Return [x, y] of the center of cell containing provided text 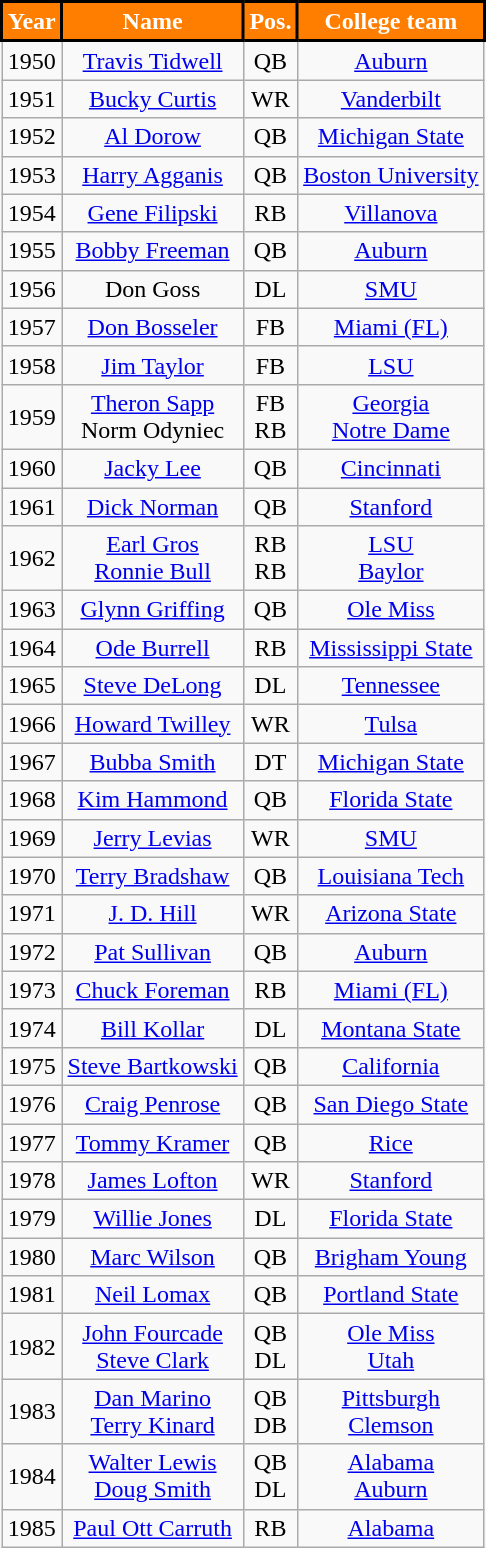
Paul Ott Carruth [152, 1528]
RBRB [270, 558]
1970 [32, 876]
Pos. [270, 22]
Dick Norman [152, 507]
1964 [32, 648]
1961 [32, 507]
1978 [32, 1181]
QBDB [270, 1412]
1954 [32, 213]
San Diego State [391, 1104]
Name [152, 22]
Earl GrosRonnie Bull [152, 558]
1981 [32, 1295]
Pat Sullivan [152, 952]
1955 [32, 251]
Boston University [391, 175]
1969 [32, 838]
Howard Twilley [152, 724]
Alabama [391, 1528]
1956 [32, 289]
1982 [32, 1346]
Marc Wilson [152, 1257]
1979 [32, 1219]
1967 [32, 762]
AlabamaAuburn [391, 1476]
PittsburghClemson [391, 1412]
John FourcadeSteve Clark [152, 1346]
Cincinnati [391, 468]
1975 [32, 1066]
1974 [32, 1028]
1985 [32, 1528]
Mississippi State [391, 648]
Gene Filipski [152, 213]
Jim Taylor [152, 365]
1959 [32, 416]
Dan MarinoTerry Kinard [152, 1412]
Jacky Lee [152, 468]
Steve DeLong [152, 686]
DT [270, 762]
Kim Hammond [152, 800]
Tommy Kramer [152, 1143]
1965 [32, 686]
Terry Bradshaw [152, 876]
Ole Miss [391, 610]
Ode Burrell [152, 648]
1980 [32, 1257]
Theron SappNorm Odyniec [152, 416]
California [391, 1066]
Bill Kollar [152, 1028]
1958 [32, 365]
1957 [32, 327]
College team [391, 22]
1972 [32, 952]
Louisiana Tech [391, 876]
1977 [32, 1143]
Vanderbilt [391, 99]
1960 [32, 468]
Bucky Curtis [152, 99]
1962 [32, 558]
1973 [32, 990]
Neil Lomax [152, 1295]
Willie Jones [152, 1219]
Tulsa [391, 724]
Craig Penrose [152, 1104]
FBRB [270, 416]
Harry Agganis [152, 175]
LSUBaylor [391, 558]
1951 [32, 99]
1953 [32, 175]
Steve Bartkowski [152, 1066]
Glynn Griffing [152, 610]
Year [32, 22]
Don Goss [152, 289]
1984 [32, 1476]
1971 [32, 914]
Travis Tidwell [152, 60]
1976 [32, 1104]
Bobby Freeman [152, 251]
LSU [391, 365]
J. D. Hill [152, 914]
Al Dorow [152, 137]
1983 [32, 1412]
Chuck Foreman [152, 990]
Montana State [391, 1028]
Tennessee [391, 686]
1950 [32, 60]
1966 [32, 724]
Rice [391, 1143]
GeorgiaNotre Dame [391, 416]
Villanova [391, 213]
Jerry Levias [152, 838]
Ole MissUtah [391, 1346]
1968 [32, 800]
James Lofton [152, 1181]
Portland State [391, 1295]
Walter LewisDoug Smith [152, 1476]
1963 [32, 610]
Bubba Smith [152, 762]
Don Bosseler [152, 327]
Brigham Young [391, 1257]
Arizona State [391, 914]
1952 [32, 137]
